Extract the (X, Y) coordinate from the center of the cell holding the provided text.  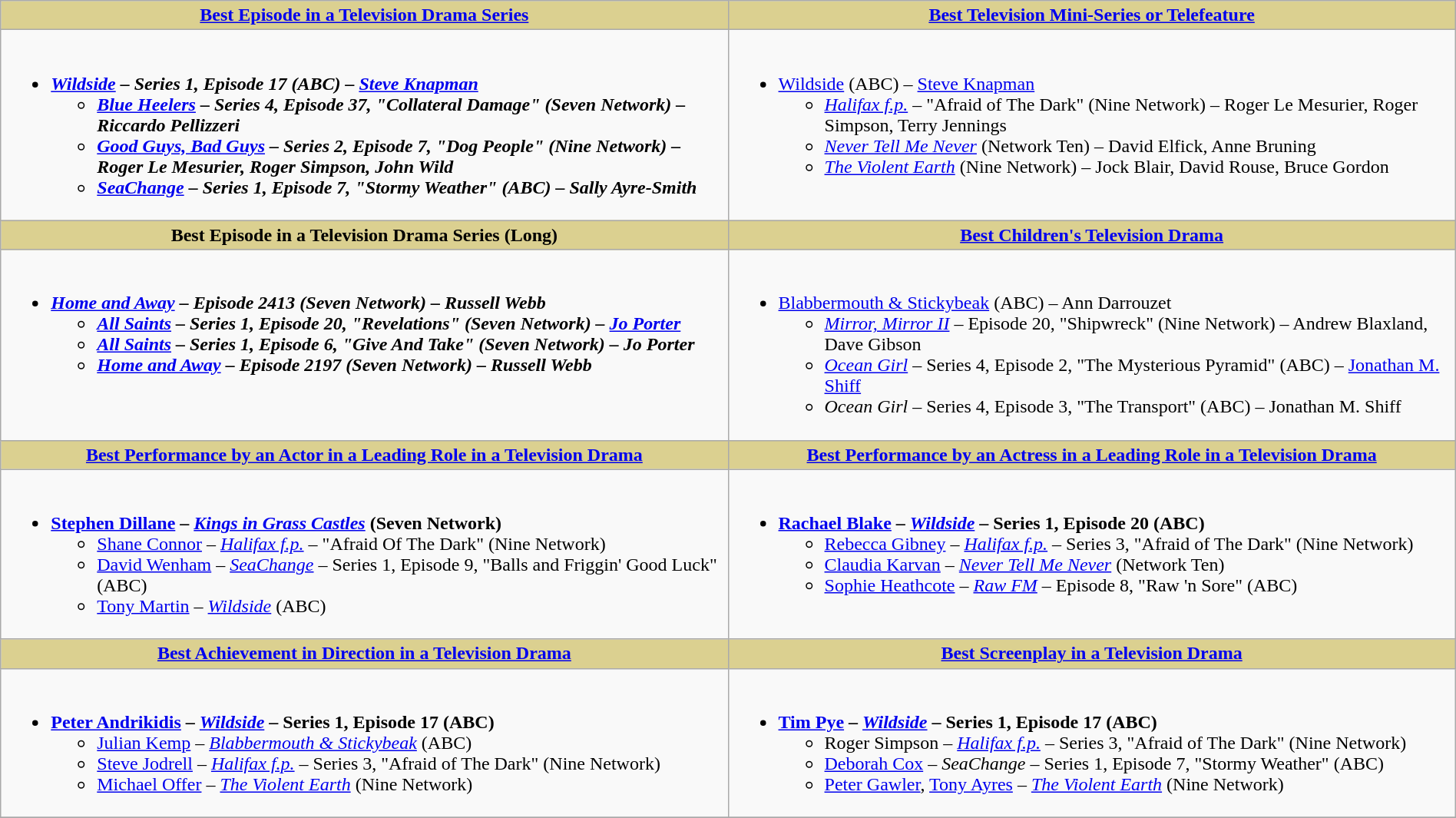
Best Performance by an Actor in a Leading Role in a Television Drama (364, 455)
Best Children's Television Drama (1092, 235)
Best Achievement in Direction in a Television Drama (364, 654)
Best Episode in a Television Drama Series (Long) (364, 235)
Best Screenplay in a Television Drama (1092, 654)
Best Television Mini-Series or Telefeature (1092, 15)
Best Episode in a Television Drama Series (364, 15)
Best Performance by an Actress in a Leading Role in a Television Drama (1092, 455)
